For the text-containing cell, return its midpoint in (x, y) coordinate format. 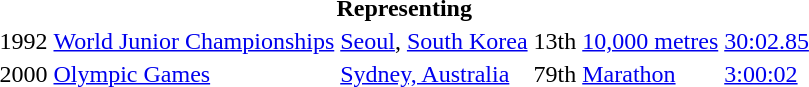
10,000 metres (650, 41)
World Junior Championships (194, 41)
13th (555, 41)
Seoul, South Korea (434, 41)
